Determine the [x, y] coordinate at the center of the cell enclosing the given text.  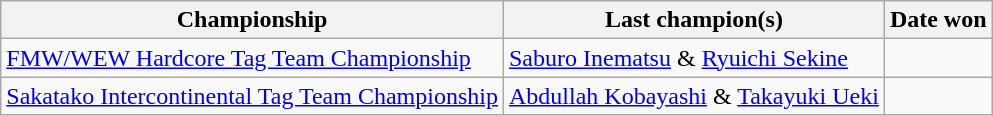
Championship [252, 20]
FMW/WEW Hardcore Tag Team Championship [252, 58]
Abdullah Kobayashi & Takayuki Ueki [694, 96]
Date won [938, 20]
Saburo Inematsu & Ryuichi Sekine [694, 58]
Last champion(s) [694, 20]
Sakatako Intercontinental Tag Team Championship [252, 96]
